Search for the cell housing the specified text and yield its [X, Y] center coordinate. 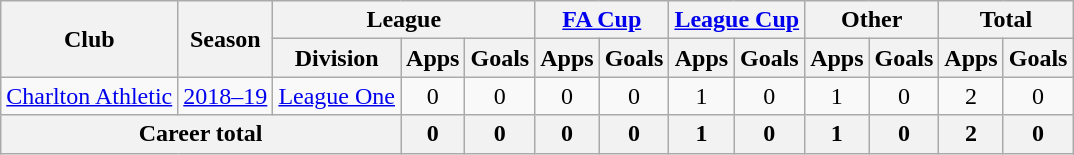
League One [337, 96]
Career total [201, 134]
Club [90, 39]
Division [337, 58]
Season [226, 39]
League [404, 20]
FA Cup [602, 20]
Charlton Athletic [90, 96]
Other [872, 20]
Total [1006, 20]
League Cup [737, 20]
2018–19 [226, 96]
